Find where the given text appears and provide that cell's center as (X, Y) coordinate. 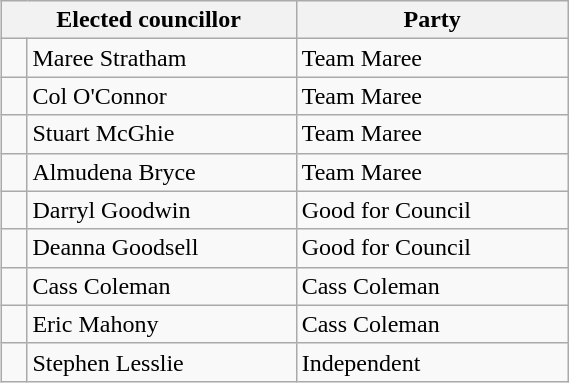
Col O'Connor (162, 96)
Deanna Goodsell (162, 248)
Maree Stratham (162, 58)
Darryl Goodwin (162, 210)
Independent (432, 362)
Stuart McGhie (162, 134)
Stephen Lesslie (162, 362)
Elected councillor (148, 20)
Almudena Bryce (162, 172)
Party (432, 20)
Eric Mahony (162, 324)
